Extract the (x, y) coordinate from the center of the cell holding the provided text.  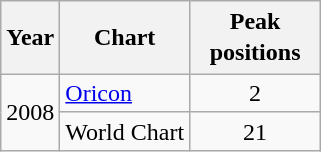
2 (256, 93)
Peak positions (256, 38)
World Chart (125, 131)
Year (30, 38)
2008 (30, 112)
21 (256, 131)
Oricon (125, 93)
Chart (125, 38)
